Scan for the cell matching the given text and deliver its [x, y] coordinate at center. 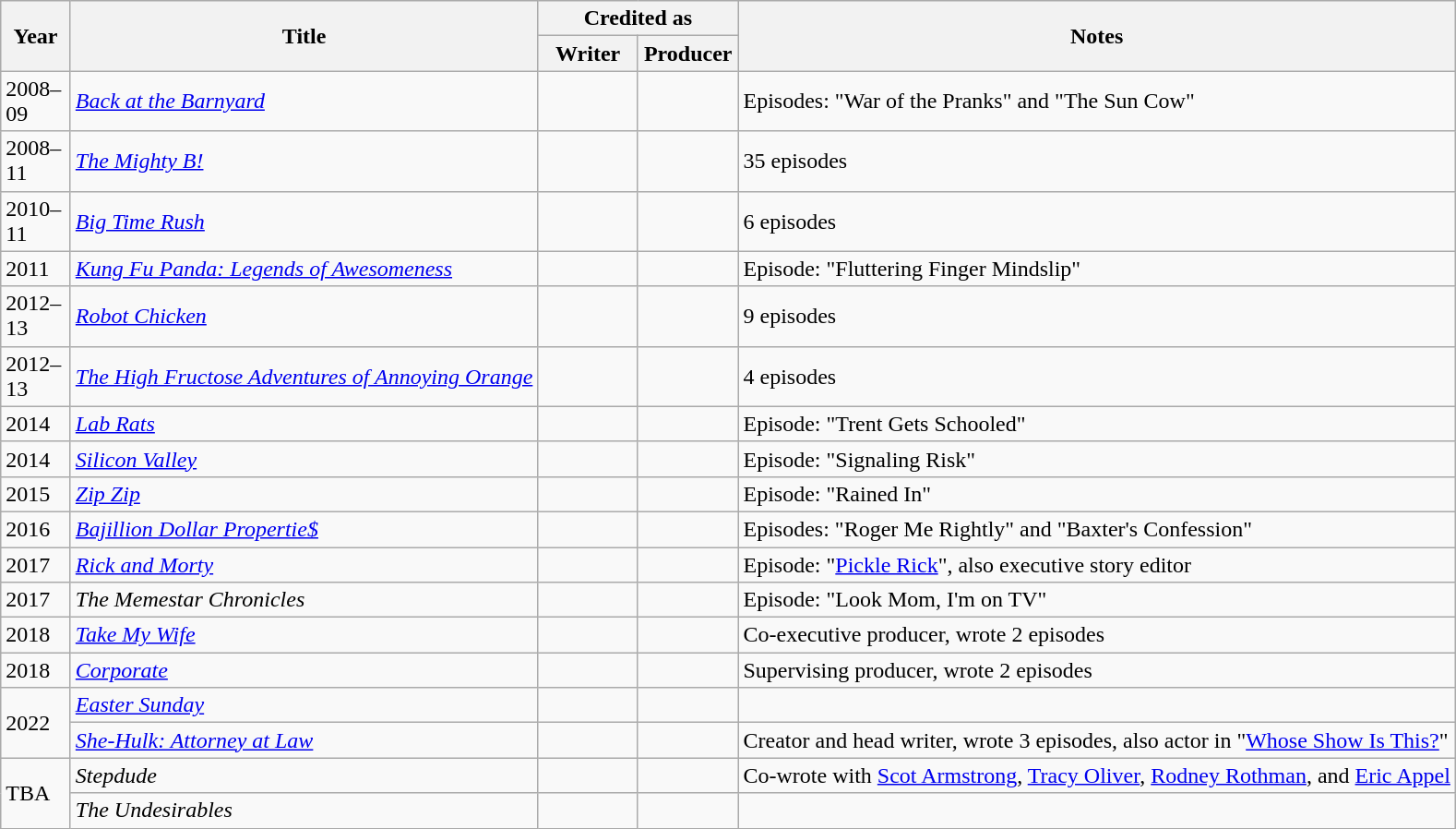
Back at the Barnyard [304, 102]
Episode: "Signaling Risk" [1096, 459]
The Mighty B! [304, 161]
Zip Zip [304, 494]
2011 [36, 269]
35 episodes [1096, 161]
She-Hulk: Attorney at Law [304, 740]
Stepdude [304, 775]
Co-executive producer, wrote 2 episodes [1096, 635]
The Memestar Chronicles [304, 600]
The Undesirables [304, 811]
Episode: "Look Mom, I'm on TV" [1096, 600]
2015 [36, 494]
Notes [1096, 36]
Co-wrote with Scot Armstrong, Tracy Oliver, Rodney Rothman, and Eric Appel [1096, 775]
Title [304, 36]
Writer [589, 54]
Take My Wife [304, 635]
Creator and head writer, wrote 3 episodes, also actor in "Whose Show Is This?" [1096, 740]
Episode: "Pickle Rick", also executive story editor [1096, 564]
Big Time Rush [304, 222]
Episodes: "War of the Pranks" and "The Sun Cow" [1096, 102]
2008–11 [36, 161]
Producer [688, 54]
2022 [36, 723]
Corporate [304, 670]
Lab Rats [304, 424]
Kung Fu Panda: Legends of Awesomeness [304, 269]
Credited as [638, 18]
Easter Sunday [304, 705]
Robot Chicken [304, 316]
Bajillion Dollar Propertie$ [304, 529]
6 episodes [1096, 222]
The High Fructose Adventures of Annoying Orange [304, 377]
4 episodes [1096, 377]
2016 [36, 529]
Episode: "Fluttering Finger Mindslip" [1096, 269]
2008–09 [36, 102]
Episode: "Rained In" [1096, 494]
9 episodes [1096, 316]
Silicon Valley [304, 459]
Rick and Morty [304, 564]
TBA [36, 793]
Year [36, 36]
Supervising producer, wrote 2 episodes [1096, 670]
2010–11 [36, 222]
Episode: "Trent Gets Schooled" [1096, 424]
Episodes: "Roger Me Rightly" and "Baxter's Confession" [1096, 529]
